Pinpoint the cell where the given text exists, returning its [x, y] midpoint coordinate. 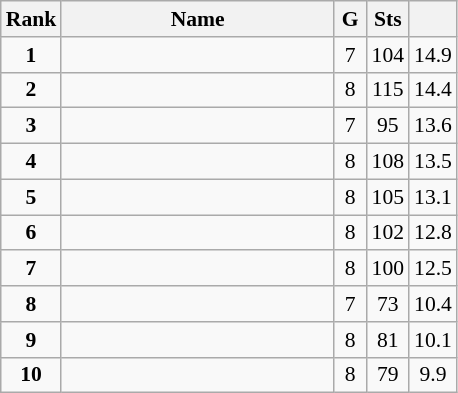
9.9 [433, 375]
3 [32, 126]
4 [32, 162]
73 [388, 304]
10 [32, 375]
95 [388, 126]
100 [388, 269]
14.9 [433, 55]
5 [32, 197]
Sts [388, 19]
115 [388, 90]
G [350, 19]
12.5 [433, 269]
9 [32, 340]
81 [388, 340]
Name [198, 19]
13.1 [433, 197]
10.1 [433, 340]
6 [32, 233]
Rank [32, 19]
104 [388, 55]
10.4 [433, 304]
2 [32, 90]
105 [388, 197]
13.6 [433, 126]
79 [388, 375]
12.8 [433, 233]
14.4 [433, 90]
1 [32, 55]
102 [388, 233]
108 [388, 162]
13.5 [433, 162]
